Provide the [x, y] coordinate of the cell's center where the given text is located.  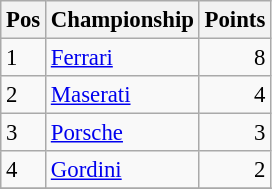
1 [24, 58]
Maserati [123, 95]
Championship [123, 20]
Gordini [123, 170]
Points [234, 20]
8 [234, 58]
Ferrari [123, 58]
Porsche [123, 133]
Pos [24, 20]
